From the cell containing the given text, extract its center point as (X, Y) coordinate. 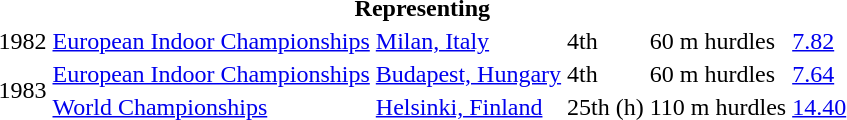
Budapest, Hungary (468, 74)
Milan, Italy (468, 41)
